Return the [X, Y] coordinate for the center point of the cell that contains the specified text.  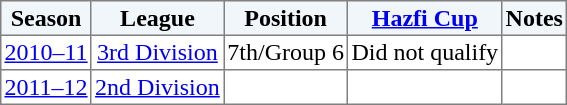
Position [286, 18]
Season [46, 18]
3rd Division [157, 52]
Hazfi Cup [425, 18]
Notes [534, 18]
2011–12 [46, 87]
Did not qualify [425, 52]
2010–11 [46, 52]
2nd Division [157, 87]
7th/Group 6 [286, 52]
League [157, 18]
